Output the (x, y) coordinate of the center of the cell containing the given text.  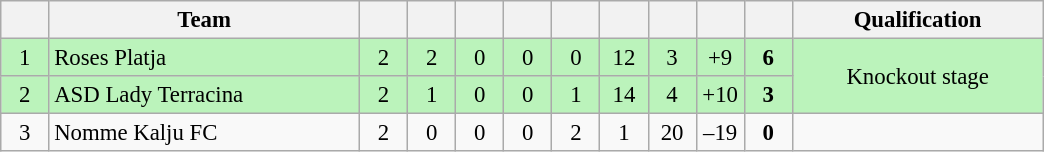
ASD Lady Terracina (204, 95)
Roses Platja (204, 58)
12 (624, 58)
6 (768, 58)
Team (204, 20)
Nomme Kalju FC (204, 133)
Qualification (918, 20)
Knockout stage (918, 76)
4 (672, 95)
–19 (720, 133)
20 (672, 133)
+10 (720, 95)
+9 (720, 58)
14 (624, 95)
